From the cell containing the given text, extract its center point as (X, Y) coordinate. 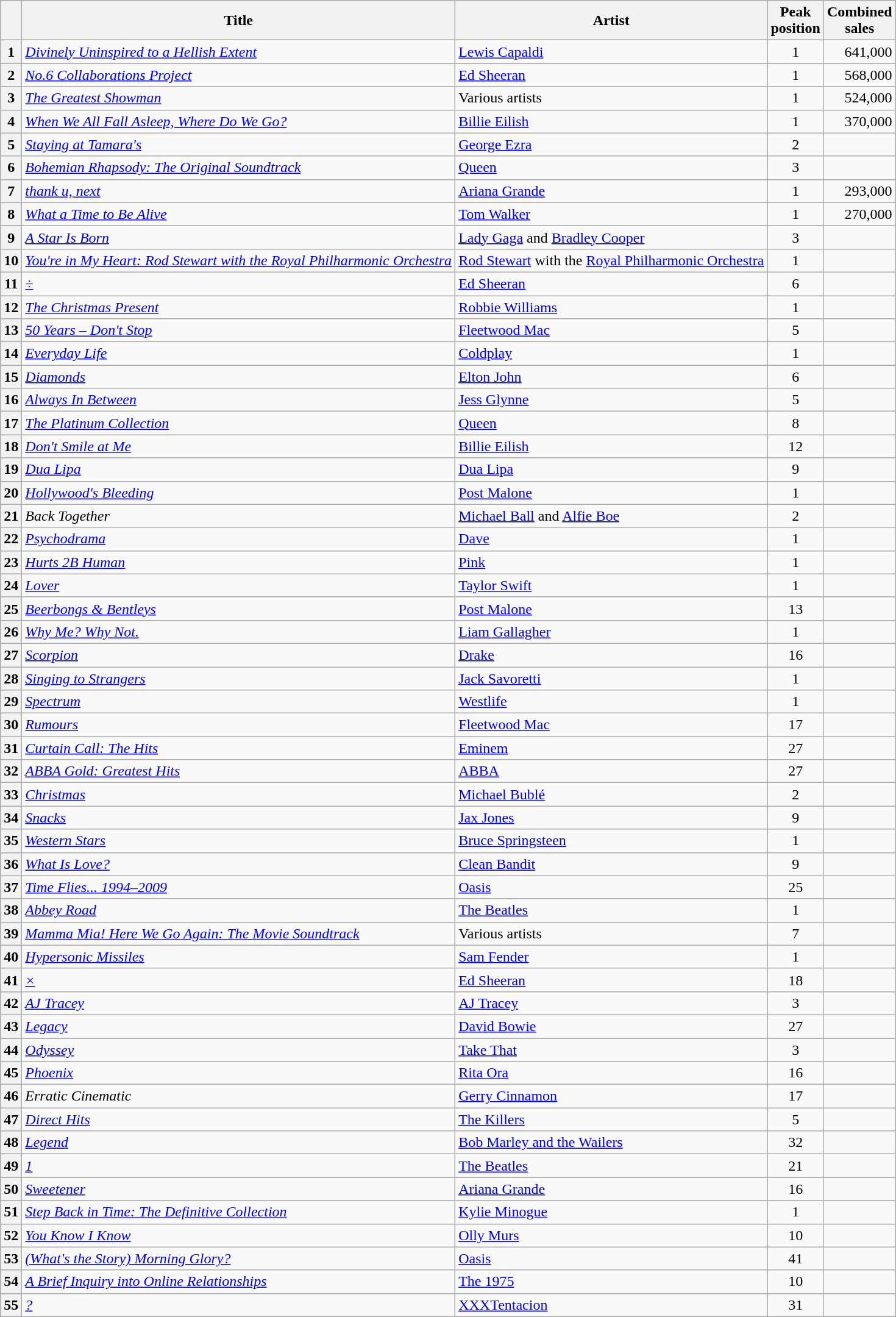
Curtain Call: The Hits (239, 748)
Back Together (239, 516)
Psychodrama (239, 539)
Direct Hits (239, 1119)
49 (11, 1166)
(What's the Story) Morning Glory? (239, 1258)
Lewis Capaldi (611, 52)
Kylie Minogue (611, 1212)
Westlife (611, 702)
Eminem (611, 748)
The Christmas Present (239, 307)
A Brief Inquiry into Online Relationships (239, 1282)
Michael Bublé (611, 794)
45 (11, 1073)
XXXTentacion (611, 1305)
37 (11, 887)
Lady Gaga and Bradley Cooper (611, 237)
52 (11, 1235)
34 (11, 818)
29 (11, 702)
The Platinum Collection (239, 423)
Sweetener (239, 1189)
The 1975 (611, 1282)
Take That (611, 1049)
Bruce Springsteen (611, 841)
Olly Murs (611, 1235)
Dave (611, 539)
Everyday Life (239, 354)
Elton John (611, 377)
24 (11, 585)
Michael Ball and Alfie Boe (611, 516)
50 Years – Don't Stop (239, 330)
Legend (239, 1143)
293,000 (859, 191)
Artist (611, 21)
Taylor Swift (611, 585)
Legacy (239, 1026)
270,000 (859, 214)
Hurts 2B Human (239, 562)
Beerbongs & Bentleys (239, 609)
The Killers (611, 1119)
Western Stars (239, 841)
Bohemian Rhapsody: The Original Soundtrack (239, 168)
Singing to Strangers (239, 679)
No.6 Collaborations Project (239, 75)
× (239, 980)
50 (11, 1189)
42 (11, 1003)
You're in My Heart: Rod Stewart with the Royal Philharmonic Orchestra (239, 260)
Diamonds (239, 377)
A Star Is Born (239, 237)
Phoenix (239, 1073)
28 (11, 679)
33 (11, 794)
Snacks (239, 818)
Why Me? Why Not. (239, 632)
55 (11, 1305)
Christmas (239, 794)
15 (11, 377)
Rod Stewart with the Royal Philharmonic Orchestra (611, 260)
ABBA Gold: Greatest Hits (239, 771)
38 (11, 910)
Don't Smile at Me (239, 446)
Mamma Mia! Here We Go Again: The Movie Soundtrack (239, 933)
641,000 (859, 52)
568,000 (859, 75)
? (239, 1305)
46 (11, 1096)
Odyssey (239, 1049)
You Know I Know (239, 1235)
4 (11, 121)
Hypersonic Missiles (239, 957)
Jack Savoretti (611, 679)
Bob Marley and the Wailers (611, 1143)
524,000 (859, 98)
53 (11, 1258)
Rita Ora (611, 1073)
Spectrum (239, 702)
11 (11, 284)
Lover (239, 585)
370,000 (859, 121)
40 (11, 957)
Rumours (239, 725)
35 (11, 841)
48 (11, 1143)
Erratic Cinematic (239, 1096)
What a Time to Be Alive (239, 214)
Step Back in Time: The Definitive Collection (239, 1212)
ABBA (611, 771)
30 (11, 725)
Clean Bandit (611, 864)
43 (11, 1026)
Scorpion (239, 655)
54 (11, 1282)
44 (11, 1049)
Title (239, 21)
George Ezra (611, 145)
÷ (239, 284)
Staying at Tamara's (239, 145)
When We All Fall Asleep, Where Do We Go? (239, 121)
Drake (611, 655)
The Greatest Showman (239, 98)
51 (11, 1212)
Sam Fender (611, 957)
Tom Walker (611, 214)
What Is Love? (239, 864)
Robbie Williams (611, 307)
Always In Between (239, 400)
Combinedsales (859, 21)
47 (11, 1119)
23 (11, 562)
36 (11, 864)
Time Flies... 1994–2009 (239, 887)
Coldplay (611, 354)
Peakposition (795, 21)
thank u, next (239, 191)
Jax Jones (611, 818)
Abbey Road (239, 910)
Liam Gallagher (611, 632)
Hollywood's Bleeding (239, 493)
14 (11, 354)
Divinely Uninspired to a Hellish Extent (239, 52)
22 (11, 539)
Pink (611, 562)
39 (11, 933)
19 (11, 469)
David Bowie (611, 1026)
Gerry Cinnamon (611, 1096)
26 (11, 632)
Jess Glynne (611, 400)
20 (11, 493)
